Detect which cell encompasses the target text, then output its (x, y) center coordinate. 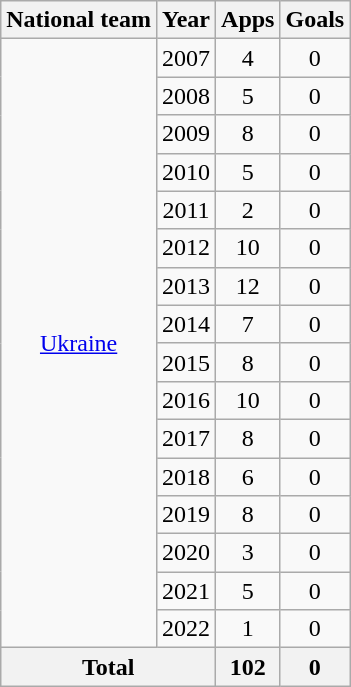
2014 (186, 324)
2020 (186, 553)
2008 (186, 96)
2010 (186, 172)
2022 (186, 629)
2011 (186, 210)
4 (248, 58)
1 (248, 629)
2015 (186, 362)
12 (248, 286)
2021 (186, 591)
National team (79, 20)
6 (248, 477)
Year (186, 20)
2018 (186, 477)
2 (248, 210)
Apps (248, 20)
Total (108, 667)
3 (248, 553)
2016 (186, 400)
Goals (315, 20)
2012 (186, 248)
Ukraine (79, 344)
2019 (186, 515)
2009 (186, 134)
2007 (186, 58)
102 (248, 667)
2013 (186, 286)
2017 (186, 438)
7 (248, 324)
